Return the (X, Y) coordinate for the center point of the cell that contains the specified text.  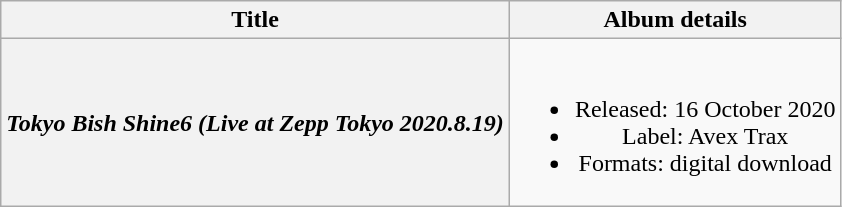
Title (256, 20)
Tokyo Bish Shine6 (Live at Zepp Tokyo 2020.8.19) (256, 122)
Released: 16 October 2020Label: Avex TraxFormats: digital download (675, 122)
Album details (675, 20)
